Return the (X, Y) coordinate for the center point of the cell that contains the specified text.  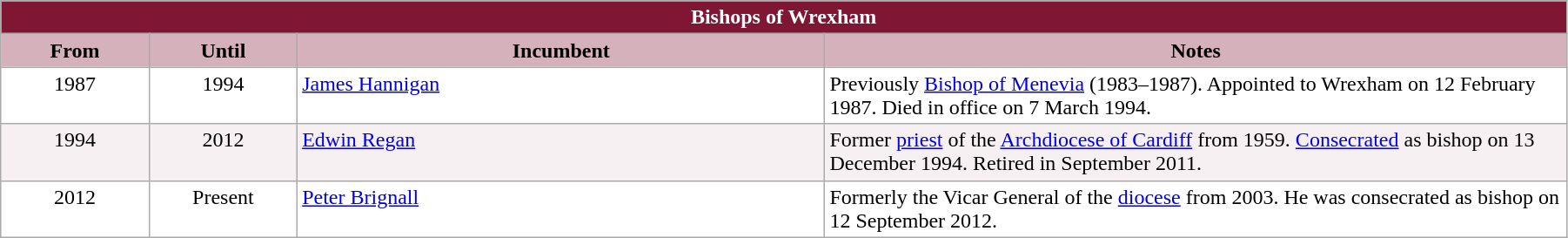
From (75, 51)
Edwin Regan (561, 152)
Present (223, 209)
Former priest of the Archdiocese of Cardiff from 1959. Consecrated as bishop on 13 December 1994. Retired in September 2011. (1196, 152)
Bishops of Wrexham (784, 17)
Incumbent (561, 51)
Until (223, 51)
Formerly the Vicar General of the diocese from 2003. He was consecrated as bishop on 12 September 2012. (1196, 209)
Previously Bishop of Menevia (1983–1987). Appointed to Wrexham on 12 February 1987. Died in office on 7 March 1994. (1196, 96)
Notes (1196, 51)
Peter Brignall (561, 209)
1987 (75, 96)
James Hannigan (561, 96)
